From the cell containing the given text, extract its center point as [x, y] coordinate. 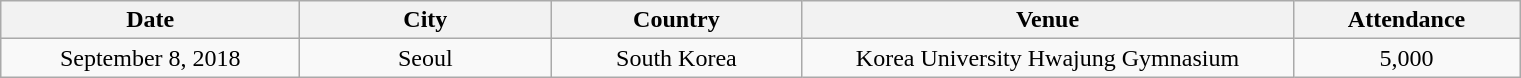
September 8, 2018 [150, 58]
Date [150, 20]
5,000 [1406, 58]
City [426, 20]
Seoul [426, 58]
Korea University Hwajung Gymnasium [1048, 58]
South Korea [676, 58]
Venue [1048, 20]
Country [676, 20]
Attendance [1406, 20]
